For the text-containing cell, return its midpoint in (X, Y) coordinate format. 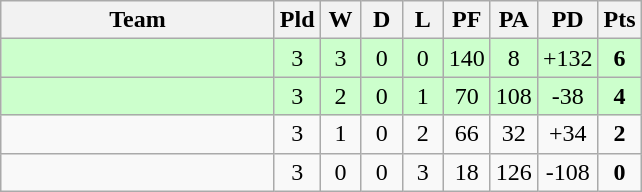
+34 (568, 134)
+132 (568, 58)
Pts (620, 20)
6 (620, 58)
-108 (568, 172)
PF (466, 20)
PD (568, 20)
W (340, 20)
D (382, 20)
4 (620, 96)
Team (138, 20)
L (422, 20)
Pld (297, 20)
8 (514, 58)
66 (466, 134)
32 (514, 134)
-38 (568, 96)
PA (514, 20)
126 (514, 172)
18 (466, 172)
140 (466, 58)
108 (514, 96)
70 (466, 96)
